Extract the (x, y) coordinate from the center of the cell holding the provided text.  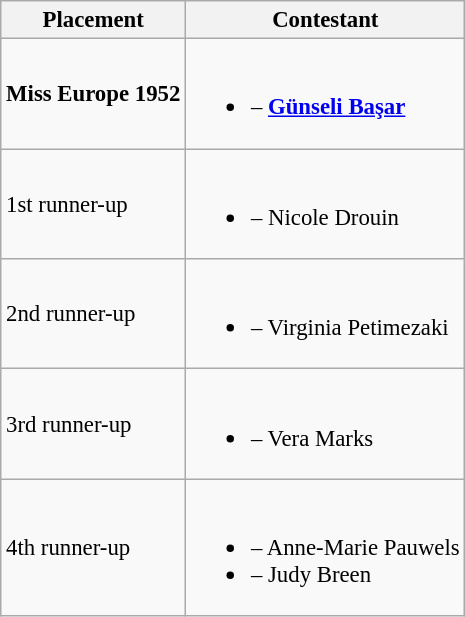
3rd runner-up (94, 424)
– Virginia Petimezaki (326, 314)
4th runner-up (94, 548)
– Nicole Drouin (326, 204)
1st runner-up (94, 204)
Miss Europe 1952 (94, 94)
– Anne-Marie Pauwels – Judy Breen (326, 548)
2nd runner-up (94, 314)
Placement (94, 20)
Contestant (326, 20)
– Vera Marks (326, 424)
– Günseli Başar (326, 94)
